Pinpoint the cell where the given text exists, returning its [x, y] midpoint coordinate. 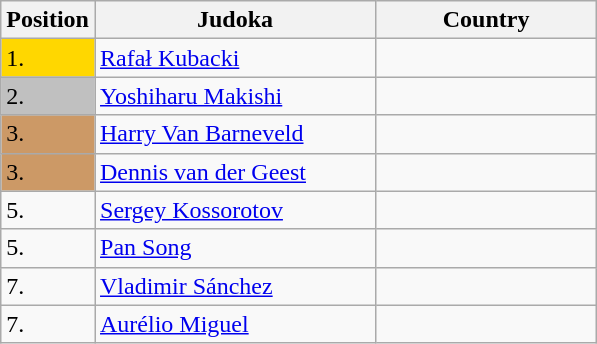
Vladimir Sánchez [234, 286]
Aurélio Miguel [234, 324]
1. [48, 58]
Sergey Kossorotov [234, 210]
Position [48, 20]
Yoshiharu Makishi [234, 96]
Dennis van der Geest [234, 172]
2. [48, 96]
Pan Song [234, 248]
Harry Van Barneveld [234, 134]
Rafał Kubacki [234, 58]
Country [486, 20]
Judoka [234, 20]
